Identify which cell holds the provided text, then report its [X, Y] central coordinate. 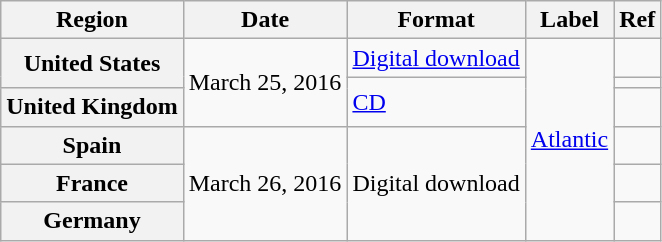
Germany [92, 221]
Label [569, 20]
Date [265, 20]
United Kingdom [92, 107]
Spain [92, 145]
Ref [638, 20]
United States [92, 64]
Format [436, 20]
CD [436, 102]
Atlantic [569, 140]
March 26, 2016 [265, 183]
Region [92, 20]
March 25, 2016 [265, 82]
France [92, 183]
